Detect which cell encompasses the target text, then output its [x, y] center coordinate. 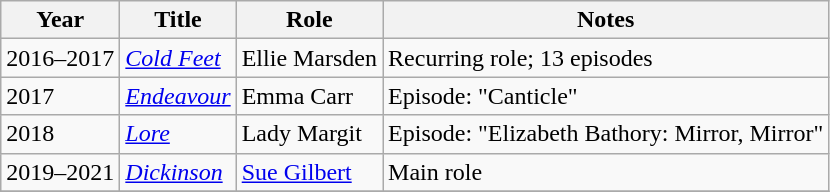
2017 [60, 96]
Ellie Marsden [309, 58]
Main role [606, 172]
Lady Margit [309, 134]
Year [60, 20]
Episode: "Elizabeth Bathory: Mirror, Mirror" [606, 134]
Sue Gilbert [309, 172]
Episode: "Canticle" [606, 96]
Recurring role; 13 episodes [606, 58]
Lore [178, 134]
Emma Carr [309, 96]
2018 [60, 134]
Endeavour [178, 96]
Role [309, 20]
Title [178, 20]
2016–2017 [60, 58]
Cold Feet [178, 58]
Dickinson [178, 172]
2019–2021 [60, 172]
Notes [606, 20]
